Extract the (x, y) coordinate from the center of the cell holding the provided text.  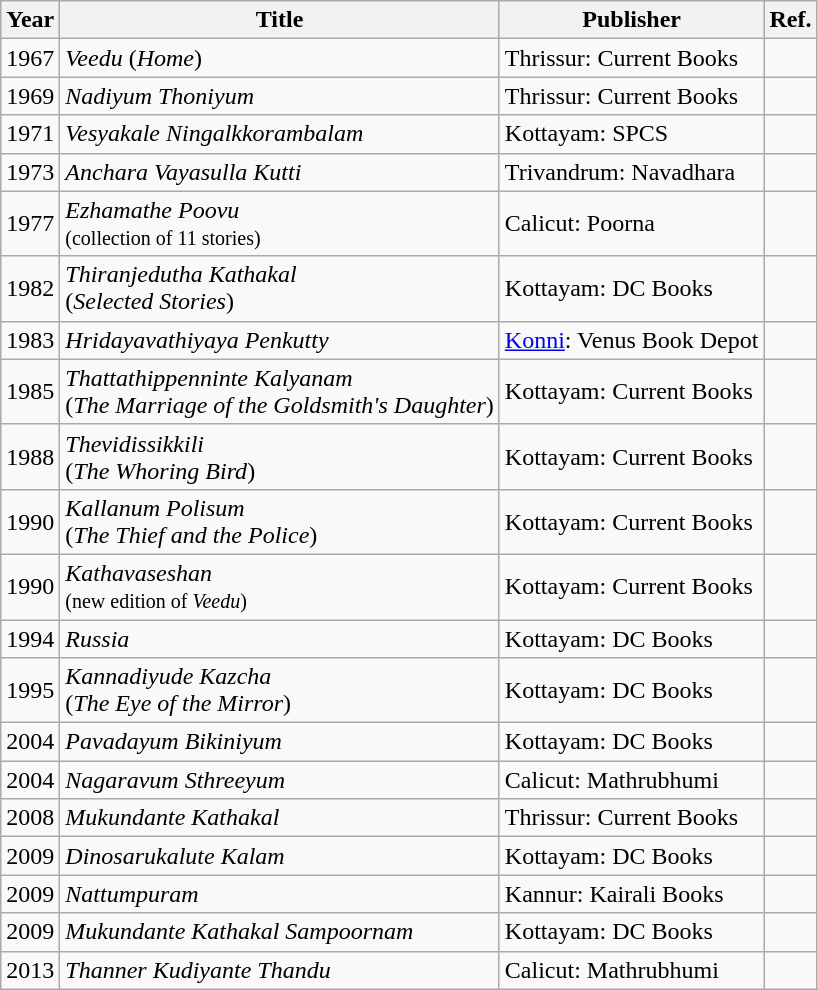
Dinosarukalute Kalam (280, 856)
1971 (30, 134)
1969 (30, 96)
1982 (30, 288)
Publisher (632, 20)
Kottayam: SPCS (632, 134)
Calicut: Poorna (632, 224)
2008 (30, 818)
Nadiyum Thoniyum (280, 96)
Anchara Vayasulla Kutti (280, 172)
Russia (280, 639)
Thevidissikkili(The Whoring Bird) (280, 456)
1967 (30, 58)
Ref. (790, 20)
Pavadayum Bikiniyum (280, 742)
Trivandrum: Navadhara (632, 172)
Vesyakale Ningalkkorambalam (280, 134)
Kannadiyude Kazcha(The Eye of the Mirror) (280, 690)
Thanner Kudiyante Thandu (280, 970)
Thiranjedutha Kathakal(Selected Stories) (280, 288)
Thattathippenninte Kalyanam(The Marriage of the Goldsmith's Daughter) (280, 392)
Konni: Venus Book Depot (632, 340)
1985 (30, 392)
Year (30, 20)
Hridayavathiyaya Penkutty (280, 340)
1995 (30, 690)
Mukundante Kathakal Sampoornam (280, 932)
1988 (30, 456)
1973 (30, 172)
Kallanum Polisum(The Thief and the Police) (280, 522)
Nattumpuram (280, 894)
1983 (30, 340)
1977 (30, 224)
Veedu (Home) (280, 58)
Kannur: Kairali Books (632, 894)
Mukundante Kathakal (280, 818)
2013 (30, 970)
1994 (30, 639)
Kathavaseshan(new edition of Veedu) (280, 586)
Title (280, 20)
Ezhamathe Poovu(collection of 11 stories) (280, 224)
Nagaravum Sthreeyum (280, 780)
